Scan for the cell matching the given text and deliver its [x, y] coordinate at center. 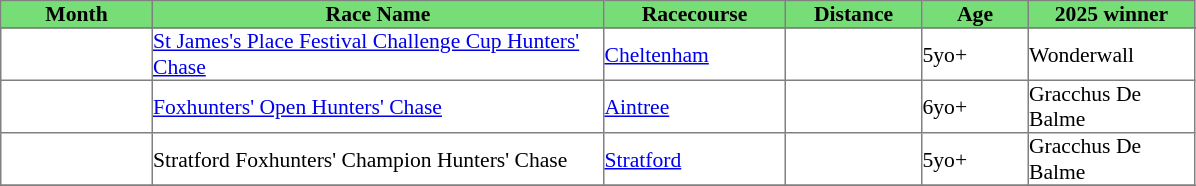
Wonderwall [1111, 54]
Racecourse [695, 14]
Aintree [695, 106]
Race Name [378, 14]
Cheltenham [695, 54]
Stratford [695, 159]
Age [975, 14]
Foxhunters' Open Hunters' Chase [378, 106]
St James's Place Festival Challenge Cup Hunters' Chase [378, 54]
Distance [853, 14]
2025 winner [1111, 14]
Month [77, 14]
Stratford Foxhunters' Champion Hunters' Chase [378, 159]
6yo+ [975, 106]
